Detect which cell encompasses the target text, then output its [x, y] center coordinate. 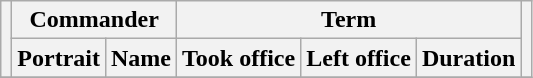
Name [140, 58]
Duration [468, 58]
Commander [94, 20]
Term [349, 20]
Took office [239, 58]
Left office [359, 58]
Portrait [59, 58]
